Output the [x, y] coordinate of the center of the cell containing the given text.  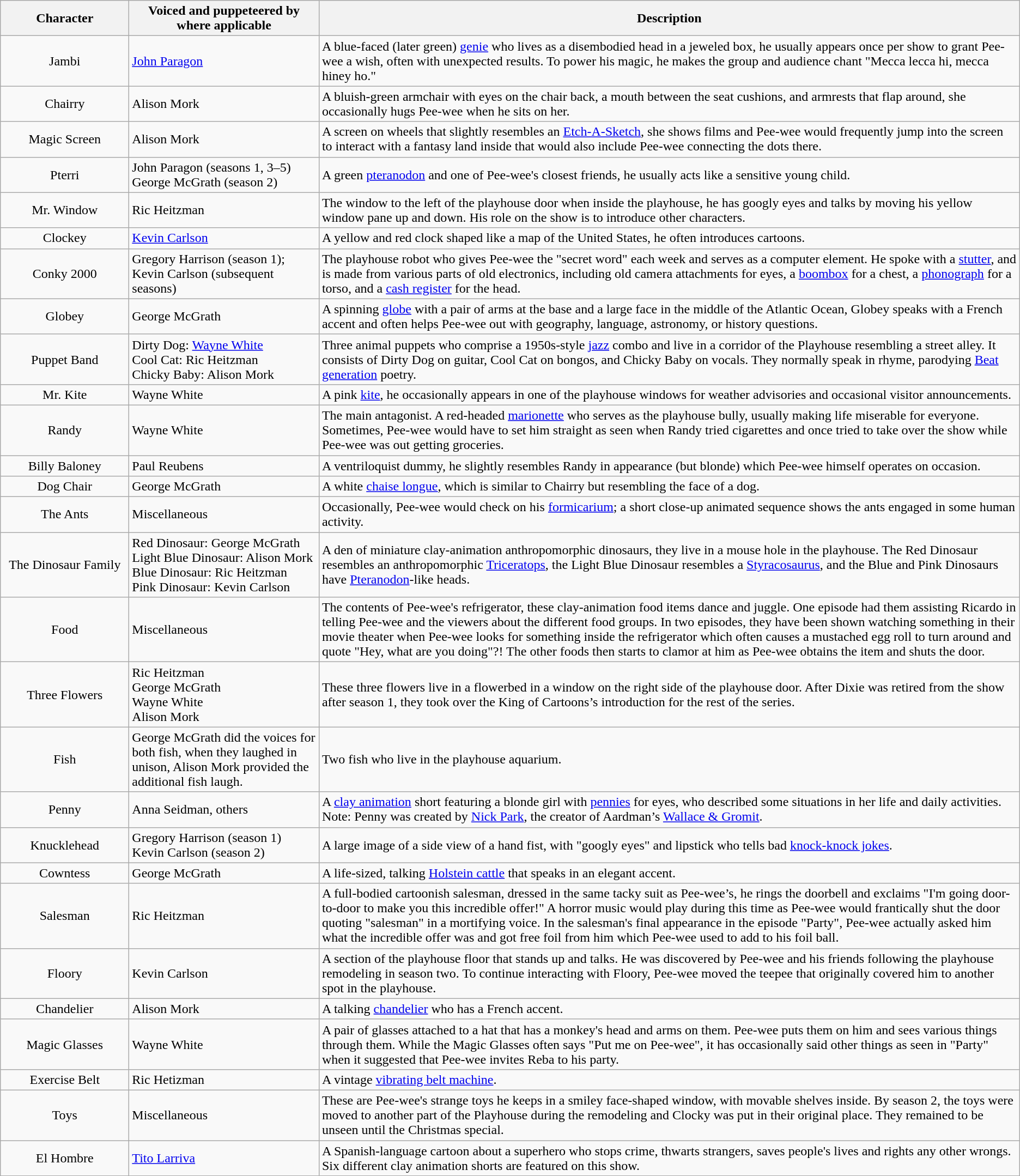
Globey [65, 316]
Anna Seidman, others [224, 810]
Mr. Kite [65, 395]
Penny [65, 810]
John Paragon [224, 61]
Magic Glasses [65, 1044]
Occasionally, Pee-wee would check on his formicarium; a short close-up animated sequence shows the ants engaged in some human activity. [669, 514]
Gregory Harrison (season 1);Kevin Carlson (subsequent seasons) [224, 274]
Dog Chair [65, 487]
Three Flowers [65, 694]
Chairry [65, 104]
A green pteranodon and one of Pee-wee's closest friends, he usually acts like a sensitive young child. [669, 174]
The Ants [65, 514]
Salesman [65, 916]
George McGrath did the voices for both fish, when they laughed in unison, Alison Mork provided the additional fish laugh. [224, 760]
Puppet Band [65, 359]
A yellow and red clock shaped like a map of the United States, he often introduces cartoons. [669, 238]
Cowntess [65, 873]
A ventriloquist dummy, he slightly resembles Randy in appearance (but blonde) which Pee-wee himself operates on occasion. [669, 466]
Ric HeitzmanGeorge McGrathWayne WhiteAlison Mork [224, 694]
Mr. Window [65, 210]
Exercise Belt [65, 1080]
The Dinosaur Family [65, 565]
A pink kite, he occasionally appears in one of the playhouse windows for weather advisories and occasional visitor announcements. [669, 395]
Randy [65, 430]
John Paragon (seasons 1, 3–5)George McGrath (season 2) [224, 174]
Ric Hetizman [224, 1080]
Billy Baloney [65, 466]
Two fish who live in the playhouse aquarium. [669, 760]
A talking chandelier who has a French accent. [669, 1009]
Description [669, 19]
Knucklehead [65, 845]
Toys [65, 1115]
Chandelier [65, 1009]
Jambi [65, 61]
Dirty Dog: Wayne WhiteCool Cat: Ric HeitzmanChicky Baby: Alison Mork [224, 359]
Magic Screen [65, 140]
Food [65, 630]
Character [65, 19]
Fish [65, 760]
Voiced and puppeteered by where applicable [224, 19]
Paul Reubens [224, 466]
A large image of a side view of a hand fist, with "googly eyes" and lipstick who tells bad knock-knock jokes. [669, 845]
A white chaise longue, which is similar to Chairry but resembling the face of a dog. [669, 487]
Red Dinosaur: George McGrathLight Blue Dinosaur: Alison MorkBlue Dinosaur: Ric HeitzmanPink Dinosaur: Kevin Carlson [224, 565]
Conky 2000 [65, 274]
Pterri [65, 174]
A life-sized, talking Holstein cattle that speaks in an elegant accent. [669, 873]
Clockey [65, 238]
Tito Larriva [224, 1157]
El Hombre [65, 1157]
Floory [65, 973]
Gregory Harrison (season 1)Kevin Carlson (season 2) [224, 845]
A vintage vibrating belt machine. [669, 1080]
